Determine the (x, y) coordinate at the center of the cell enclosing the given text.  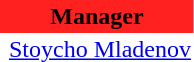
Manager (97, 16)
